Output the (x, y) coordinate of the center of the cell containing the given text.  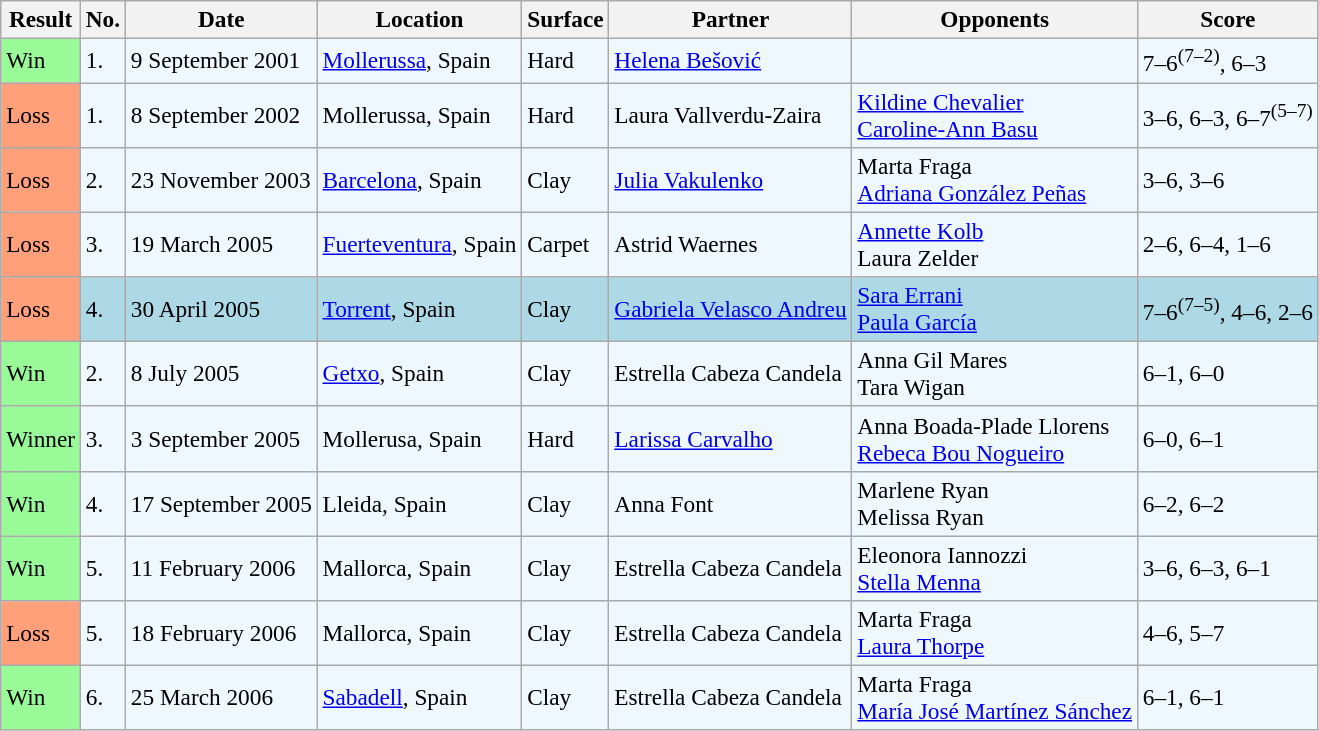
Torrent, Spain (420, 308)
Anna Boada-Plade Llorens Rebeca Bou Nogueiro (994, 438)
Score (1228, 19)
17 September 2005 (221, 504)
Marta Fraga Laura Thorpe (994, 632)
Sara Errani Paula García (994, 308)
Surface (566, 19)
Sabadell, Spain (420, 698)
7–6(7–5), 4–6, 2–6 (1228, 308)
Marlene Ryan Melissa Ryan (994, 504)
Lleida, Spain (420, 504)
Eleonora Iannozzi Stella Menna (994, 568)
7–6(7–2), 6–3 (1228, 60)
6–1, 6–1 (1228, 698)
Annette Kolb Laura Zelder (994, 244)
11 February 2006 (221, 568)
19 March 2005 (221, 244)
Anna Font (730, 504)
Laura Vallverdu-Zaira (730, 114)
18 February 2006 (221, 632)
Marta Fraga María José Martínez Sánchez (994, 698)
6–0, 6–1 (1228, 438)
Julia Vakulenko (730, 180)
Getxo, Spain (420, 374)
Anna Gil Mares Tara Wigan (994, 374)
Mollerusa, Spain (420, 438)
30 April 2005 (221, 308)
No. (102, 19)
Helena Bešović (730, 60)
Partner (730, 19)
23 November 2003 (221, 180)
Result (41, 19)
Marta Fraga Adriana González Peñas (994, 180)
2–6, 6–4, 1–6 (1228, 244)
3 September 2005 (221, 438)
Location (420, 19)
Gabriela Velasco Andreu (730, 308)
3–6, 6–3, 6–7(5–7) (1228, 114)
Barcelona, Spain (420, 180)
3–6, 6–3, 6–1 (1228, 568)
8 July 2005 (221, 374)
6–2, 6–2 (1228, 504)
9 September 2001 (221, 60)
25 March 2006 (221, 698)
Opponents (994, 19)
Astrid Waernes (730, 244)
Winner (41, 438)
Kildine Chevalier Caroline-Ann Basu (994, 114)
Carpet (566, 244)
3–6, 3–6 (1228, 180)
Date (221, 19)
Fuerteventura, Spain (420, 244)
6–1, 6–0 (1228, 374)
4–6, 5–7 (1228, 632)
8 September 2002 (221, 114)
6. (102, 698)
Larissa Carvalho (730, 438)
